Scan for the cell matching the given text and deliver its (X, Y) coordinate at center. 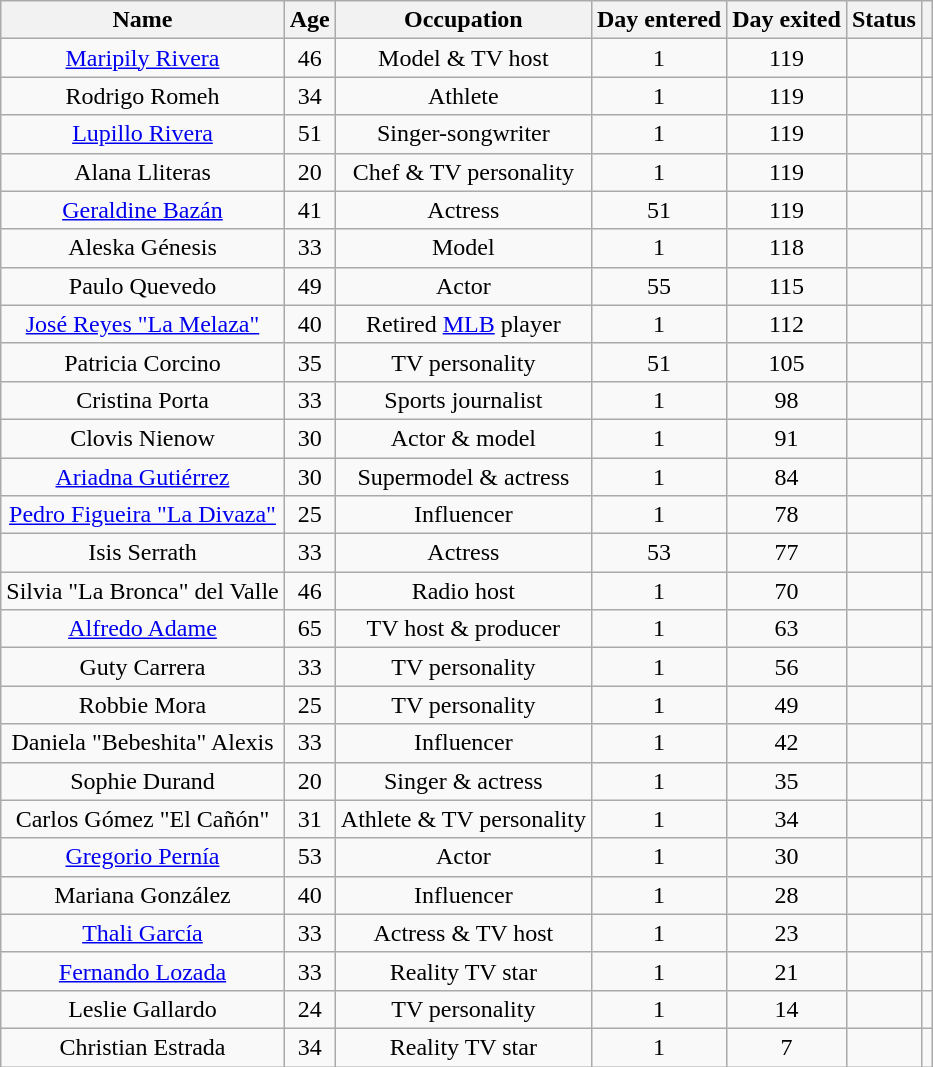
41 (310, 210)
Silvia "La Bronca" del Valle (142, 591)
56 (787, 667)
115 (787, 286)
Athlete & TV personality (463, 819)
77 (787, 553)
Patricia Corcino (142, 362)
78 (787, 515)
Status (884, 20)
Singer & actress (463, 781)
Alfredo Adame (142, 629)
Age (310, 20)
Robbie Mora (142, 705)
Paulo Quevedo (142, 286)
84 (787, 477)
91 (787, 438)
70 (787, 591)
55 (658, 286)
42 (787, 743)
28 (787, 895)
63 (787, 629)
14 (787, 1009)
Maripily Rivera (142, 58)
31 (310, 819)
José Reyes "La Melaza" (142, 324)
Actress & TV host (463, 933)
105 (787, 362)
Aleska Génesis (142, 248)
Pedro Figueira "La Divaza" (142, 515)
Occupation (463, 20)
Cristina Porta (142, 400)
Leslie Gallardo (142, 1009)
Rodrigo Romeh (142, 96)
Mariana González (142, 895)
Isis Serrath (142, 553)
112 (787, 324)
Daniela "Bebeshita" Alexis (142, 743)
65 (310, 629)
Actor & model (463, 438)
Day entered (658, 20)
Sophie Durand (142, 781)
Retired MLB player (463, 324)
118 (787, 248)
Athlete (463, 96)
Lupillo Rivera (142, 134)
Alana Lliteras (142, 172)
Guty Carrera (142, 667)
Supermodel & actress (463, 477)
Model & TV host (463, 58)
98 (787, 400)
Ariadna Gutiérrez (142, 477)
Clovis Nienow (142, 438)
TV host & producer (463, 629)
Singer-songwriter (463, 134)
Radio host (463, 591)
Chef & TV personality (463, 172)
Fernando Lozada (142, 971)
24 (310, 1009)
Day exited (787, 20)
Name (142, 20)
7 (787, 1047)
Gregorio Pernía (142, 857)
Thali García (142, 933)
Sports journalist (463, 400)
Geraldine Bazán (142, 210)
Christian Estrada (142, 1047)
21 (787, 971)
Model (463, 248)
23 (787, 933)
Carlos Gómez "El Cañón" (142, 819)
